Search for the cell housing the specified text and yield its [x, y] center coordinate. 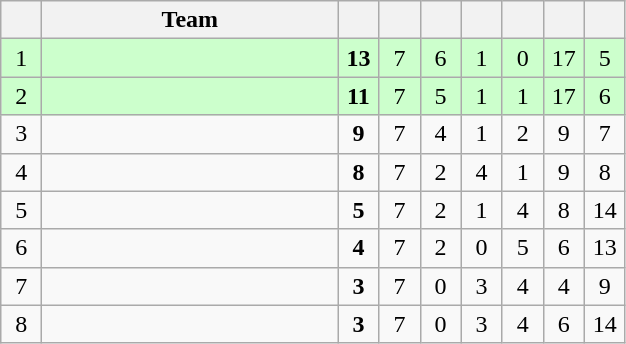
11 [358, 96]
Team [190, 20]
